From the cell containing the given text, extract its center point as (x, y) coordinate. 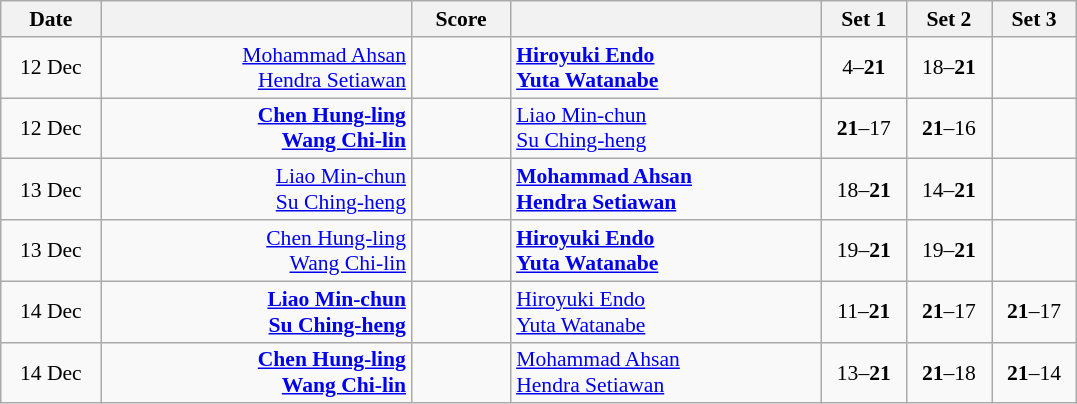
21–14 (1034, 372)
Set 2 (948, 19)
Date (51, 19)
11–21 (864, 312)
Score (461, 19)
4–21 (864, 68)
14–21 (948, 190)
Set 1 (864, 19)
21–16 (948, 128)
21–18 (948, 372)
Set 3 (1034, 19)
13–21 (864, 372)
